Return the (X, Y) coordinate for the center point of the cell that contains the specified text.  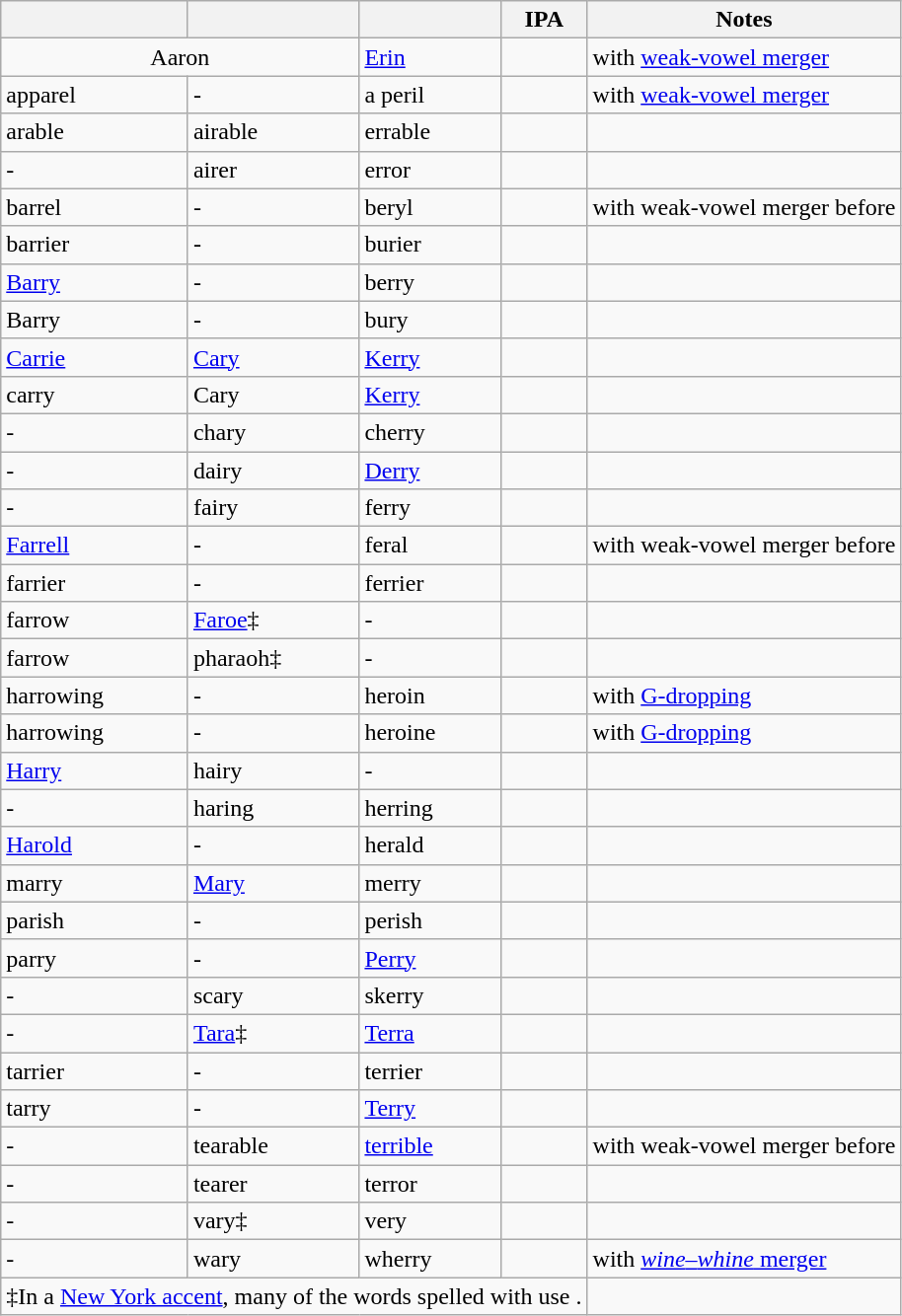
pharaoh‡ (273, 658)
Farrell (95, 546)
Aaron (180, 57)
fairy (273, 508)
vary‡ (273, 1221)
airable (273, 132)
herald (430, 845)
a peril (430, 95)
cherry (430, 432)
beryl (430, 207)
barrel (95, 207)
wherry (430, 1259)
Notes (744, 20)
tarrier (95, 1070)
carry (95, 395)
Harold (95, 845)
scary (273, 995)
tearable (273, 1146)
farrier (95, 583)
perish (430, 920)
Terra (430, 1033)
hairy (273, 770)
merry (430, 883)
parish (95, 920)
error (430, 170)
errable (430, 132)
arable (95, 132)
heroine (430, 733)
terrible (430, 1146)
Carrie (95, 357)
Erin (430, 57)
marry (95, 883)
heroin (430, 695)
tarry (95, 1109)
barrier (95, 245)
bury (430, 320)
very (430, 1221)
burier (430, 245)
herring (430, 808)
Perry (430, 958)
terrier (430, 1070)
apparel (95, 95)
Terry (430, 1109)
Tara‡ (273, 1033)
‡In a New York accent, many of the words spelled with use . (294, 1296)
skerry (430, 995)
ferrier (430, 583)
airer (273, 170)
feral (430, 546)
haring (273, 808)
with wine–whine merger (744, 1259)
dairy (273, 471)
ferry (430, 508)
terror (430, 1184)
wary (273, 1259)
chary (273, 432)
Harry (95, 770)
IPA (544, 20)
Derry (430, 471)
parry (95, 958)
tearer (273, 1184)
Faroe‡ (273, 621)
Mary (273, 883)
berry (430, 282)
